Return [X, Y] of the center of cell containing provided text 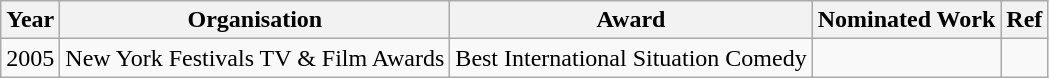
Nominated Work [906, 20]
Organisation [255, 20]
Best International Situation Comedy [631, 58]
Ref [1024, 20]
2005 [30, 58]
Award [631, 20]
Year [30, 20]
New York Festivals TV & Film Awards [255, 58]
